For the text-containing cell, return its midpoint in (X, Y) coordinate format. 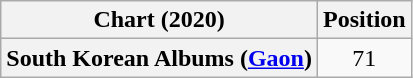
Position (364, 20)
71 (364, 58)
Chart (2020) (160, 20)
South Korean Albums (Gaon) (160, 58)
